From the cell containing the given text, extract its center point as (X, Y) coordinate. 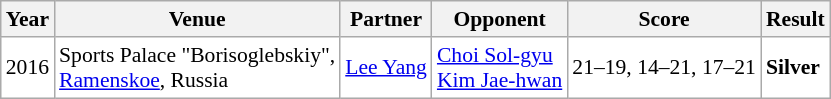
Venue (197, 19)
Choi Sol-gyu Kim Jae-hwan (500, 68)
Opponent (500, 19)
Result (796, 19)
Year (28, 19)
Silver (796, 68)
Score (664, 19)
Partner (386, 19)
21–19, 14–21, 17–21 (664, 68)
2016 (28, 68)
Lee Yang (386, 68)
Sports Palace "Borisoglebskiy",Ramenskoe, Russia (197, 68)
